Detect which cell encompasses the target text, then output its [X, Y] center coordinate. 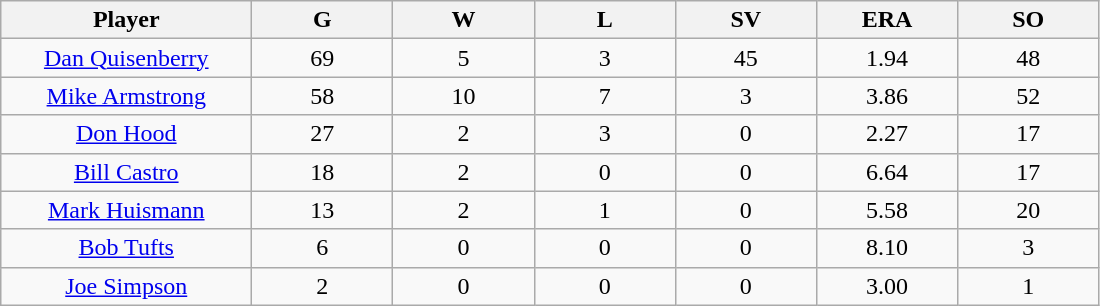
27 [322, 134]
6 [322, 248]
18 [322, 172]
W [464, 20]
5 [464, 58]
20 [1028, 210]
69 [322, 58]
1.94 [886, 58]
Bob Tufts [126, 248]
ERA [886, 20]
SV [746, 20]
58 [322, 96]
Mike Armstrong [126, 96]
Dan Quisenberry [126, 58]
45 [746, 58]
3.00 [886, 286]
2.27 [886, 134]
6.64 [886, 172]
Mark Huismann [126, 210]
3.86 [886, 96]
10 [464, 96]
Joe Simpson [126, 286]
13 [322, 210]
48 [1028, 58]
8.10 [886, 248]
5.58 [886, 210]
L [604, 20]
Player [126, 20]
7 [604, 96]
G [322, 20]
Don Hood [126, 134]
52 [1028, 96]
SO [1028, 20]
Bill Castro [126, 172]
